Locate the cell with the specified text and output its [x, y] center coordinate. 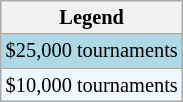
$25,000 tournaments [92, 51]
$10,000 tournaments [92, 85]
Legend [92, 17]
